Scan for the cell matching the given text and deliver its [X, Y] coordinate at center. 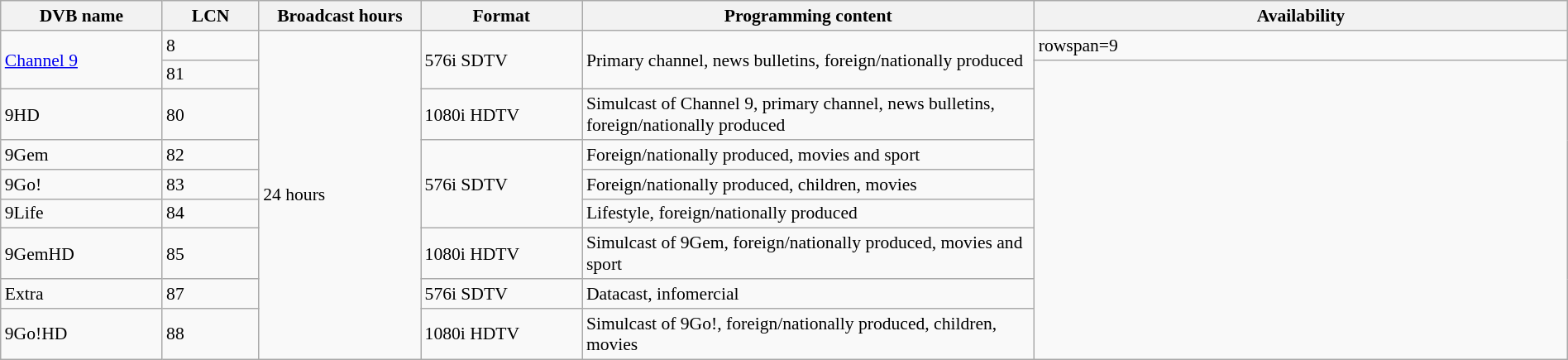
Broadcast hours [339, 16]
9Gem [81, 155]
82 [210, 155]
81 [210, 74]
88 [210, 334]
87 [210, 294]
Lifestyle, foreign/nationally produced [809, 214]
9Go!HD [81, 334]
Extra [81, 294]
LCN [210, 16]
24 hours [339, 195]
Programming content [809, 16]
Simulcast of 9Go!, foreign/nationally produced, children, movies [809, 334]
9HD [81, 114]
rowspan=9 [1302, 46]
Foreign/nationally produced, children, movies [809, 185]
8 [210, 46]
Format [501, 16]
Channel 9 [81, 60]
Simulcast of Channel 9, primary channel, news bulletins, foreign/nationally produced [809, 114]
Availability [1302, 16]
Simulcast of 9Gem, foreign/nationally produced, movies and sport [809, 253]
80 [210, 114]
9GemHD [81, 253]
Foreign/nationally produced, movies and sport [809, 155]
Datacast, infomercial [809, 294]
9Go! [81, 185]
Primary channel, news bulletins, foreign/nationally produced [809, 60]
84 [210, 214]
DVB name [81, 16]
85 [210, 253]
9Life [81, 214]
83 [210, 185]
